Detect which cell encompasses the target text, then output its (x, y) center coordinate. 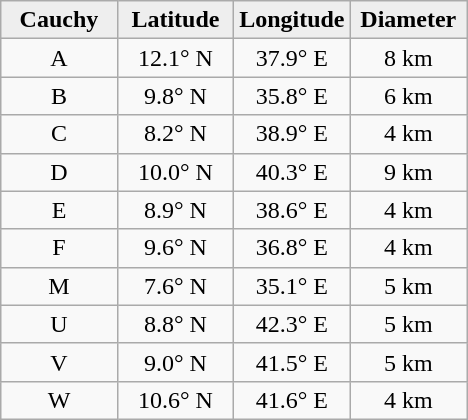
W (59, 400)
6 km (408, 96)
A (59, 58)
35.1° E (292, 286)
V (59, 362)
12.1° N (175, 58)
C (59, 134)
41.5° E (292, 362)
37.9° E (292, 58)
8.9° N (175, 210)
8.8° N (175, 324)
38.6° E (292, 210)
Latitude (175, 20)
D (59, 172)
7.6° N (175, 286)
Diameter (408, 20)
9.0° N (175, 362)
M (59, 286)
B (59, 96)
41.6° E (292, 400)
36.8° E (292, 248)
9 km (408, 172)
8.2° N (175, 134)
40.3° E (292, 172)
F (59, 248)
U (59, 324)
10.6° N (175, 400)
E (59, 210)
9.6° N (175, 248)
42.3° E (292, 324)
10.0° N (175, 172)
35.8° E (292, 96)
8 km (408, 58)
9.8° N (175, 96)
Longitude (292, 20)
38.9° E (292, 134)
Cauchy (59, 20)
